Output the [x, y] coordinate of the center of the cell containing the given text.  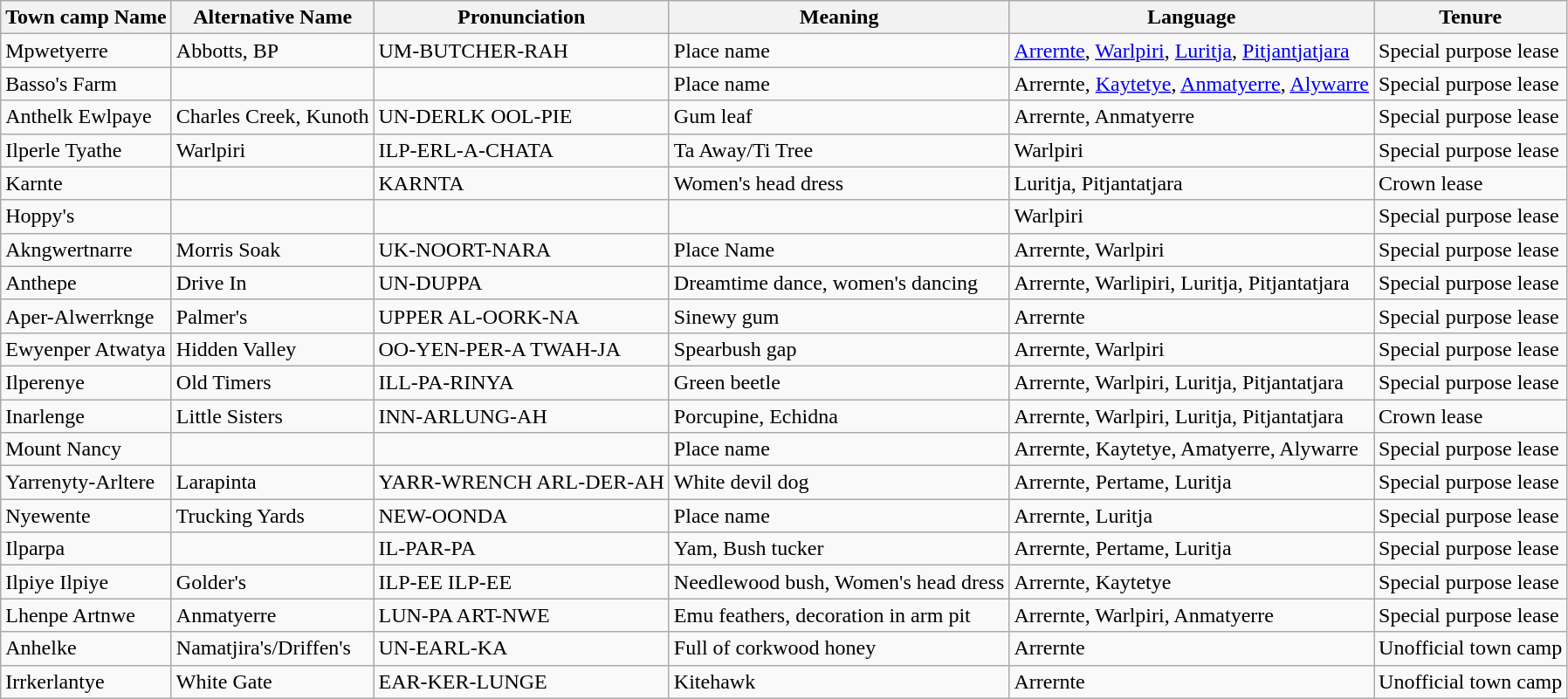
Larapinta [272, 483]
Inarlenge [86, 416]
Charles Creek, Kunoth [272, 117]
White devil dog [839, 483]
Full of corkwood honey [839, 648]
IL-PAR-PA [521, 549]
Pronunciation [521, 17]
Arrernte, Kaytetye [1192, 582]
Karnte [86, 183]
Mpwetyerre [86, 51]
ILL-PA-RINYA [521, 382]
Kitehawk [839, 682]
Hidden Valley [272, 349]
Ilparpa [86, 549]
Basso's Farm [86, 84]
Ta Away/Ti Tree [839, 150]
Nyewente [86, 516]
Arrernte, Anmatyerre [1192, 117]
Spearbush gap [839, 349]
EAR-KER-LUNGE [521, 682]
Meaning [839, 17]
UN-DUPPA [521, 283]
Ewyenper Atwatya [86, 349]
Anthepe [86, 283]
Little Sisters [272, 416]
Golder's [272, 582]
Anhelke [86, 648]
Gum leaf [839, 117]
Arrernte, Kaytetye, Anmatyerre, Alywarre [1192, 84]
INN-ARLUNG-AH [521, 416]
Old Timers [272, 382]
ILP-EE ILP-EE [521, 582]
Dreamtime dance, women's dancing [839, 283]
Arrernte, Luritja [1192, 516]
ILP-ERL-A-CHATA [521, 150]
YARR-WRENCH ARL-DER-AH [521, 483]
Anthelk Ewlpaye [86, 117]
Palmer's [272, 316]
Arrernte, Warlpiri, Luritja, Pitjantjatjara [1192, 51]
Town camp Name [86, 17]
Sinewy gum [839, 316]
Abbotts, BP [272, 51]
Namatjira's/Driffen's [272, 648]
Mount Nancy [86, 449]
Needlewood bush, Women's head dress [839, 582]
White Gate [272, 682]
Ilperenye [86, 382]
UM-BUTCHER-RAH [521, 51]
Akngwertnarre [86, 250]
UN-DERLK OOL-PIE [521, 117]
NEW-OONDA [521, 516]
Language [1192, 17]
Trucking Yards [272, 516]
Green beetle [839, 382]
Lhenpe Artnwe [86, 615]
Arrernte, Warlpiri, Anmatyerre [1192, 615]
KARNTA [521, 183]
Anmatyerre [272, 615]
Women's head dress [839, 183]
Alternative Name [272, 17]
Place Name [839, 250]
Drive In [272, 283]
Luritja, Pitjantatjara [1192, 183]
Tenure [1470, 17]
Arrernte, Kaytetye, Amatyerre, Alywarre [1192, 449]
Hoppy's [86, 216]
Porcupine, Echidna [839, 416]
Morris Soak [272, 250]
Emu feathers, decoration in arm pit [839, 615]
Arrernte, Warlipiri, Luritja, Pitjantatjara [1192, 283]
Ilpiye Ilpiye [86, 582]
LUN-PA ART-NWE [521, 615]
OO-YEN-PER-A TWAH-JA [521, 349]
Aper-Alwerrknge [86, 316]
UN-EARL-KA [521, 648]
Yarrenyty-Arltere [86, 483]
Ilperle Tyathe [86, 150]
Yam, Bush tucker [839, 549]
UK-NOORT-NARA [521, 250]
UPPER AL-OORK-NA [521, 316]
Irrkerlantye [86, 682]
